Pinpoint the cell where the given text exists, returning its [x, y] midpoint coordinate. 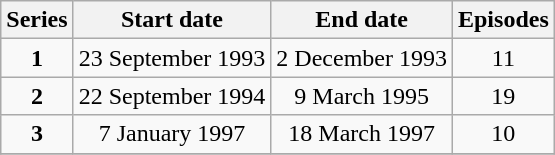
9 March 1995 [362, 96]
10 [503, 134]
3 [37, 134]
Series [37, 20]
Episodes [503, 20]
Start date [172, 20]
7 January 1997 [172, 134]
18 March 1997 [362, 134]
2 December 1993 [362, 58]
23 September 1993 [172, 58]
1 [37, 58]
19 [503, 96]
11 [503, 58]
2 [37, 96]
22 September 1994 [172, 96]
End date [362, 20]
